Return the (X, Y) coordinate for the center point of the cell that contains the specified text.  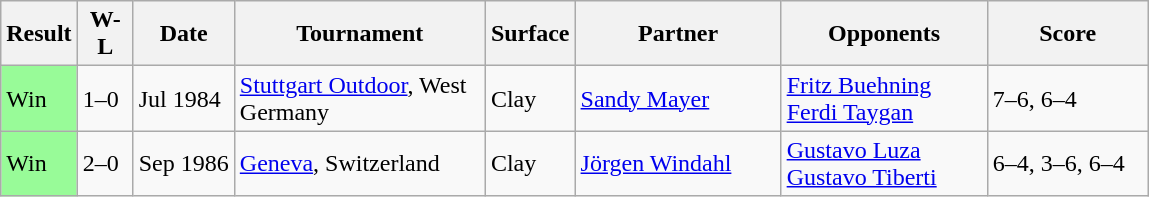
Sandy Mayer (678, 98)
7–6, 6–4 (1068, 98)
Geneva, Switzerland (360, 164)
Opponents (884, 34)
Gustavo Luza Gustavo Tiberti (884, 164)
6–4, 3–6, 6–4 (1068, 164)
W-L (105, 34)
Surface (530, 34)
2–0 (105, 164)
Jörgen Windahl (678, 164)
1–0 (105, 98)
Date (184, 34)
Tournament (360, 34)
Partner (678, 34)
Sep 1986 (184, 164)
Fritz Buehning Ferdi Taygan (884, 98)
Stuttgart Outdoor, West Germany (360, 98)
Result (39, 34)
Jul 1984 (184, 98)
Score (1068, 34)
